Scan for the cell matching the given text and deliver its [X, Y] coordinate at center. 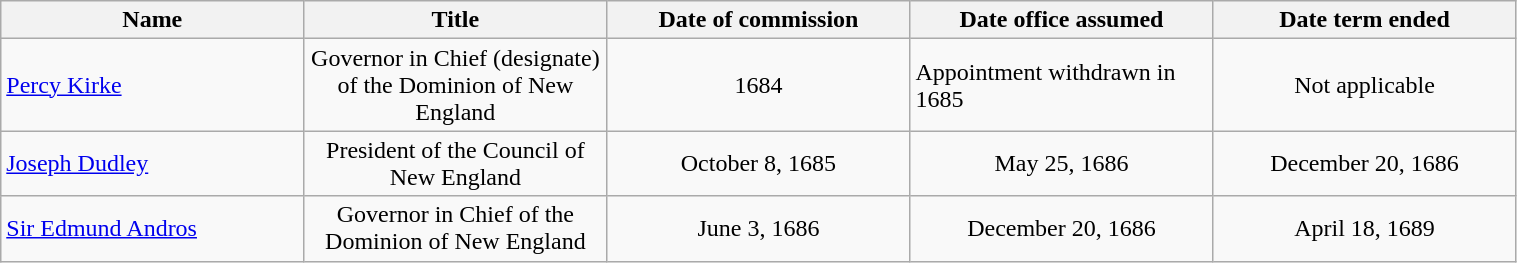
Title [456, 20]
Name [152, 20]
Not applicable [1364, 85]
Appointment withdrawn in 1685 [1062, 85]
1684 [758, 85]
Joseph Dudley [152, 164]
Percy Kirke [152, 85]
Date of commission [758, 20]
May 25, 1686 [1062, 164]
April 18, 1689 [1364, 228]
June 3, 1686 [758, 228]
Sir Edmund Andros [152, 228]
Date office assumed [1062, 20]
President of the Council of New England [456, 164]
Date term ended [1364, 20]
Governor in Chief of the Dominion of New England [456, 228]
Governor in Chief (designate) of the Dominion of New England [456, 85]
October 8, 1685 [758, 164]
